Locate the cell with the specified text and output its [X, Y] center coordinate. 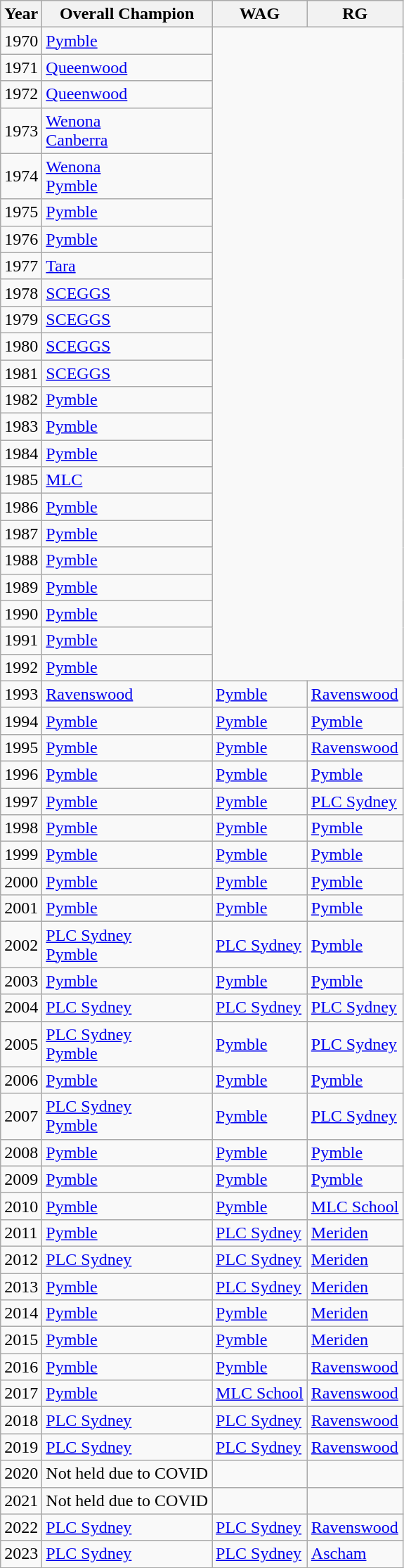
2016 [21, 1367]
1996 [21, 774]
1980 [21, 346]
2021 [21, 1500]
MLC [127, 480]
1981 [21, 373]
2023 [21, 1554]
1974 [21, 176]
2012 [21, 1259]
1979 [21, 319]
2017 [21, 1394]
1982 [21, 400]
WenonaPymble [127, 176]
1983 [21, 427]
2004 [21, 1008]
WAG [260, 14]
2018 [21, 1420]
Tara [127, 266]
RG [355, 14]
2001 [21, 908]
2009 [21, 1179]
1998 [21, 828]
Ascham [355, 1554]
1989 [21, 587]
1987 [21, 534]
2011 [21, 1233]
1990 [21, 614]
1977 [21, 266]
2010 [21, 1206]
Year [21, 14]
2003 [21, 981]
1971 [21, 68]
1995 [21, 747]
1991 [21, 641]
2020 [21, 1474]
2013 [21, 1286]
1994 [21, 721]
2019 [21, 1447]
2005 [21, 1043]
Overall Champion [127, 14]
2007 [21, 1117]
2022 [21, 1527]
2000 [21, 882]
2002 [21, 945]
1976 [21, 239]
2006 [21, 1080]
1978 [21, 293]
Wenona Canberra [127, 131]
1999 [21, 855]
1970 [21, 41]
2008 [21, 1152]
1997 [21, 801]
1984 [21, 454]
1992 [21, 667]
1988 [21, 560]
2014 [21, 1313]
1975 [21, 212]
1973 [21, 131]
1986 [21, 507]
2015 [21, 1340]
1993 [21, 694]
1972 [21, 94]
1985 [21, 480]
